Search for the cell housing the specified text and yield its [X, Y] center coordinate. 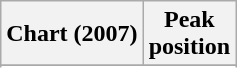
Chart (2007) [72, 34]
Peakposition [189, 34]
